Extract the [x, y] coordinate from the center of the cell holding the provided text.  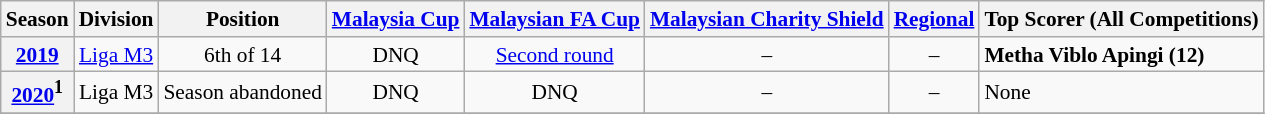
Metha Viblo Apingi (12) [1121, 55]
6th of 14 [242, 55]
Malaysia Cup [396, 19]
Division [116, 19]
20201 [38, 92]
2019 [38, 55]
Position [242, 19]
Malaysian FA Cup [554, 19]
Malaysian Charity Shield [767, 19]
Second round [554, 55]
Season [38, 19]
None [1121, 92]
Season abandoned [242, 92]
Top Scorer (All Competitions) [1121, 19]
Regional [934, 19]
